Detect which cell encompasses the target text, then output its (x, y) center coordinate. 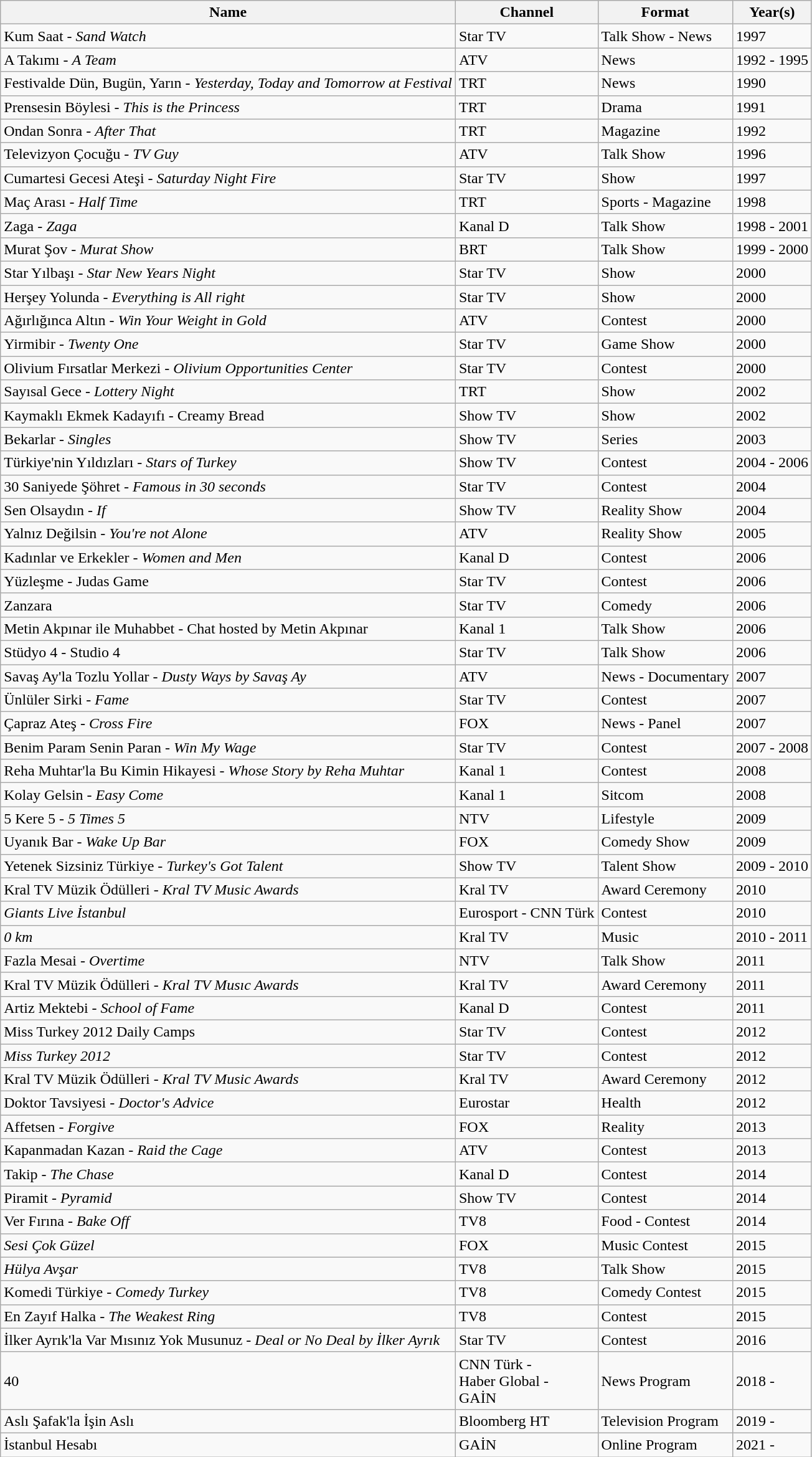
Televizyon Çocuğu - TV Guy (228, 154)
Ağırlığınca Altın - Win Your Weight in Gold (228, 321)
Sesi Çok Güzel (228, 1245)
Kolay Gelsin - Easy Come (228, 795)
Year(s) (772, 12)
News - Panel (665, 724)
BRT (527, 249)
Murat Şov - Murat Show (228, 249)
Kaymaklı Ekmek Kadayıfı - Creamy Bread (228, 415)
Yalnız Değilsin - You're not Alone (228, 534)
Miss Turkey 2012 Daily Camps (228, 1032)
Format (665, 12)
Food - Contest (665, 1222)
2004 - 2006 (772, 463)
1992 - 1995 (772, 60)
2018 - (772, 1380)
5 Kere 5 - 5 Times 5 (228, 819)
1998 - 2001 (772, 225)
Ünlüler Sirki - Fame (228, 700)
Piramit - Pyramid (228, 1198)
Affetsen - Forgive (228, 1127)
Olivium Fırsatlar Merkezi - Olivium Opportunities Center (228, 368)
Eurosport - CNN Türk (527, 913)
2009 - 2010 (772, 866)
Online Program (665, 1445)
İstanbul Hesabı (228, 1445)
GAİN (527, 1445)
Reha Muhtar'la Bu Kimin Hikayesi - Whose Story by Reha Muhtar (228, 771)
Uyanık Bar - Wake Up Bar (228, 842)
Bekarlar - Singles (228, 439)
Ver Fırına - Bake Off (228, 1222)
Sports - Magazine (665, 202)
Yetenek Sizsiniz Türkiye - Turkey's Got Talent (228, 866)
Lifestyle (665, 819)
Giants Live İstanbul (228, 913)
Metin Akpınar ile Muhabbet - Chat hosted by Metin Akpınar (228, 629)
40 (228, 1380)
Game Show (665, 344)
Music (665, 937)
Star Yılbaşı - Star New Years Night (228, 273)
Talent Show (665, 866)
Sitcom (665, 795)
Miss Turkey 2012 (228, 1056)
Comedy Contest (665, 1293)
2019 - (772, 1421)
Prensesin Böylesi - This is the Princess (228, 107)
Stüdyo 4 - Studio 4 (228, 652)
Series (665, 439)
30 Saniyede Şöhret - Famous in 30 seconds (228, 486)
Zanzara (228, 605)
Kum Saat - Sand Watch (228, 36)
Cumartesi Gecesi Ateşi - Saturday Night Fire (228, 178)
1999 - 2000 (772, 249)
Bloomberg HT (527, 1421)
Yüzleşme - Judas Game (228, 581)
Reality (665, 1127)
Türkiye'nin Yıldızları - Stars of Turkey (228, 463)
Comedy Show (665, 842)
Aslı Şafak'la İşin Aslı (228, 1421)
Magazine (665, 131)
Benim Param Senin Paran - Win My Wage (228, 747)
Eurostar (527, 1103)
A Takımı - A Team (228, 60)
Yirmibir - Twenty One (228, 344)
Fazla Mesai - Overtime (228, 961)
Kapanmadan Kazan - Raid the Cage (228, 1151)
Comedy (665, 605)
2021 - (772, 1445)
Festivalde Dün, Bugün, Yarın - Yesterday, Today and Tomorrow at Festival (228, 83)
2005 (772, 534)
Channel (527, 12)
Kral TV Müzik Ödülleri - Kral TV Musıc Awards (228, 984)
Drama (665, 107)
2003 (772, 439)
Zaga - Zaga (228, 225)
News Program (665, 1380)
News - Documentary (665, 676)
Sen Olsaydın - If (228, 510)
2016 (772, 1340)
1996 (772, 154)
Takip - The Chase (228, 1174)
CNN Türk -Haber Global -GAİN (527, 1380)
1990 (772, 83)
Herşey Yolunda - Everything is All right (228, 297)
Hülya Avşar (228, 1269)
Health (665, 1103)
1998 (772, 202)
Television Program (665, 1421)
En Zayıf Halka - The Weakest Ring (228, 1316)
Savaş Ay'la Tozlu Yollar - Dusty Ways by Savaş Ay (228, 676)
Artiz Mektebi - School of Fame (228, 1008)
Name (228, 12)
Ondan Sonra - After That (228, 131)
İlker Ayrık'la Var Mısınız Yok Musunuz - Deal or No Deal by İlker Ayrık (228, 1340)
1991 (772, 107)
Sayısal Gece - Lottery Night (228, 392)
0 km (228, 937)
Komedi Türkiye - Comedy Turkey (228, 1293)
Maç Arası - Half Time (228, 202)
2007 - 2008 (772, 747)
Talk Show - News (665, 36)
2010 - 2011 (772, 937)
Doktor Tavsiyesi - Doctor's Advice (228, 1103)
Music Contest (665, 1245)
1992 (772, 131)
Çapraz Ateş - Cross Fire (228, 724)
Kadınlar ve Erkekler - Women and Men (228, 558)
